Extract the (X, Y) coordinate from the center of the cell holding the provided text.  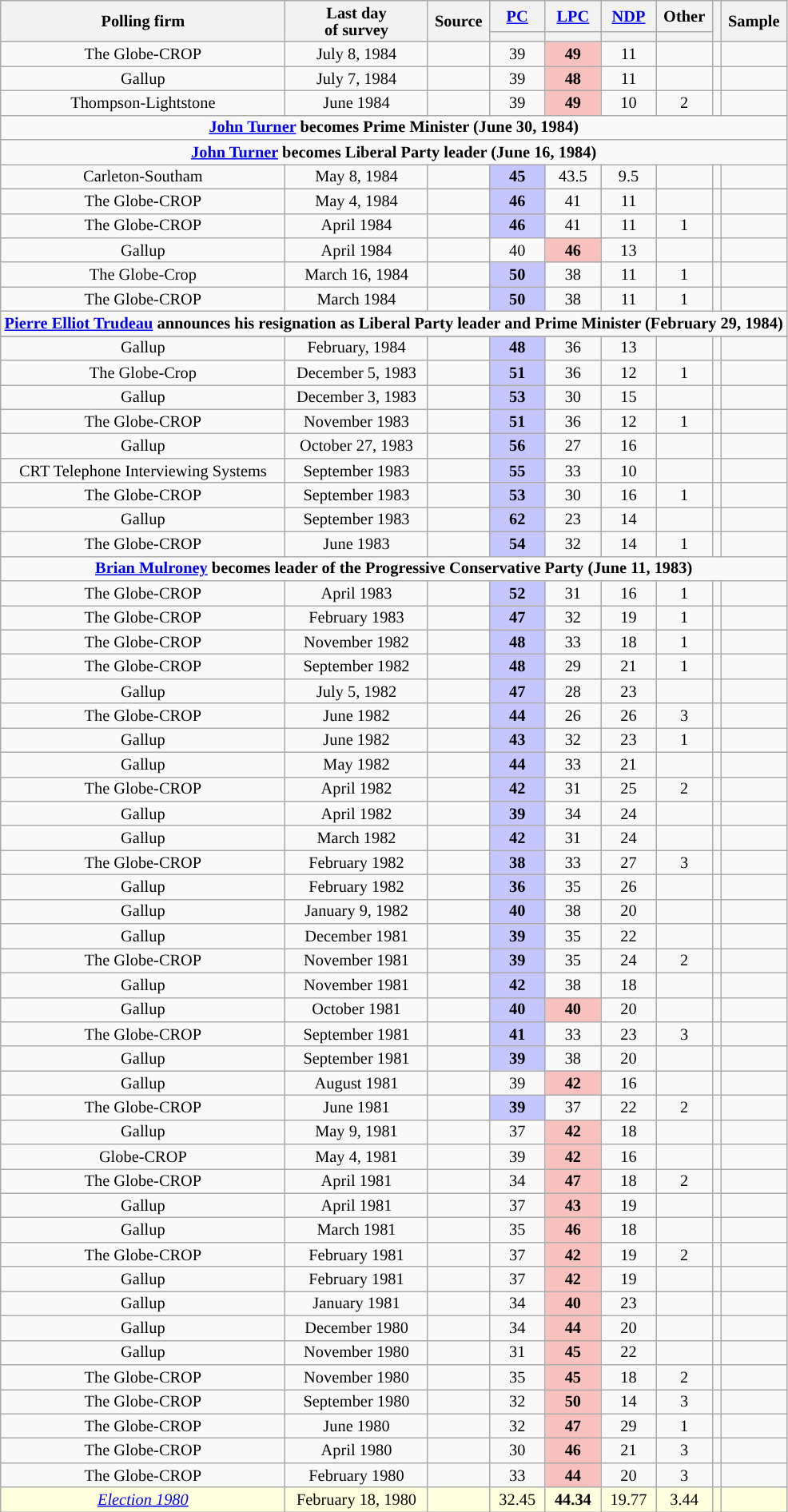
52 (517, 593)
56 (517, 446)
June 1983 (356, 543)
July 7, 1984 (356, 78)
Last day of survey (356, 21)
February 18, 1980 (356, 1499)
December 5, 1983 (356, 372)
April 1980 (356, 1450)
Brian Mulroney becomes leader of the Progressive Conservative Party (June 11, 1983) (394, 569)
December 1980 (356, 1328)
Pierre Elliot Trudeau announces his resignation as Liberal Party leader and Prime Minister (February 29, 1984) (394, 323)
May 1982 (356, 764)
Polling firm (143, 21)
May 4, 1984 (356, 201)
43.5 (573, 176)
Source (459, 21)
November 1983 (356, 422)
Sample (754, 21)
NDP (629, 16)
March 16, 1984 (356, 275)
55 (517, 470)
December 3, 1983 (356, 396)
28 (573, 690)
Election 1980 (143, 1499)
September 1982 (356, 666)
February, 1984 (356, 348)
Carleton-Southam (143, 176)
June 1984 (356, 102)
January 1981 (356, 1303)
August 1981 (356, 1084)
June 1981 (356, 1108)
February 1980 (356, 1475)
March 1982 (356, 838)
May 4, 1981 (356, 1157)
9.5 (629, 176)
Other (684, 16)
LPC (573, 16)
May 8, 1984 (356, 176)
May 9, 1981 (356, 1132)
54 (517, 543)
November 1982 (356, 643)
John Turner becomes Prime Minister (June 30, 1984) (394, 128)
15 (629, 396)
February 1983 (356, 617)
December 1981 (356, 937)
Globe-CROP (143, 1157)
March 1984 (356, 299)
John Turner becomes Liberal Party leader (June 16, 1984) (394, 152)
October 27, 1983 (356, 446)
44.34 (573, 1499)
March 1981 (356, 1231)
3.44 (684, 1499)
62 (517, 519)
April 1983 (356, 593)
PC (517, 16)
19.77 (629, 1499)
July 5, 1982 (356, 690)
October 1981 (356, 1010)
January 9, 1982 (356, 911)
June 1980 (356, 1426)
July 8, 1984 (356, 54)
Thompson-Lightstone (143, 102)
CRT Telephone Interviewing Systems (143, 470)
25 (629, 790)
September 1980 (356, 1402)
32.45 (517, 1499)
